Provide the (x, y) coordinate of the cell's center where the given text is located.  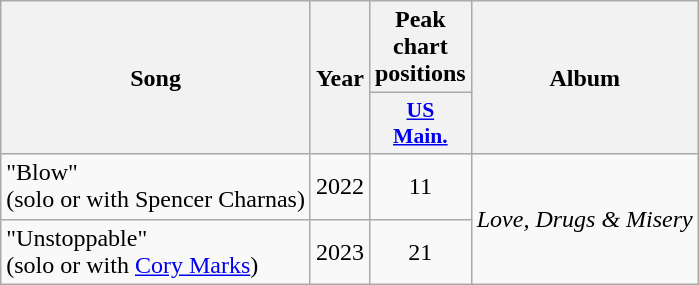
2022 (340, 186)
Year (340, 78)
"Blow"(solo or with Spencer Charnas) (156, 186)
21 (420, 252)
Song (156, 78)
Album (584, 78)
Peak chart positions (420, 47)
11 (420, 186)
2023 (340, 252)
USMain. (420, 124)
"Unstoppable"(solo or with Cory Marks) (156, 252)
Love, Drugs & Misery (584, 219)
